Determine the (X, Y) coordinate at the center of the cell enclosing the given text.  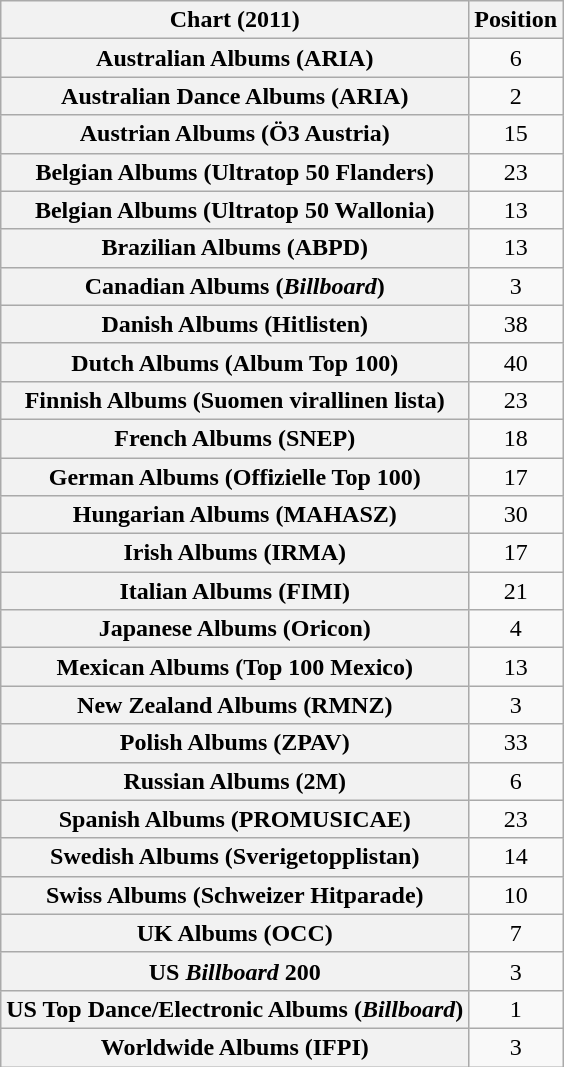
33 (516, 743)
Danish Albums (Hitlisten) (235, 324)
1 (516, 1009)
4 (516, 629)
2 (516, 96)
15 (516, 134)
38 (516, 324)
Position (516, 20)
Worldwide Albums (IFPI) (235, 1047)
Swiss Albums (Schweizer Hitparade) (235, 895)
Finnish Albums (Suomen virallinen lista) (235, 400)
Spanish Albums (PROMUSICAE) (235, 819)
Polish Albums (ZPAV) (235, 743)
Brazilian Albums (ABPD) (235, 248)
US Top Dance/Electronic Albums (Billboard) (235, 1009)
New Zealand Albums (RMNZ) (235, 705)
14 (516, 857)
Belgian Albums (Ultratop 50 Flanders) (235, 172)
UK Albums (OCC) (235, 933)
Italian Albums (FIMI) (235, 591)
30 (516, 515)
Chart (2011) (235, 20)
US Billboard 200 (235, 971)
French Albums (SNEP) (235, 438)
Dutch Albums (Album Top 100) (235, 362)
Australian Dance Albums (ARIA) (235, 96)
Hungarian Albums (MAHASZ) (235, 515)
Austrian Albums (Ö3 Austria) (235, 134)
Russian Albums (2M) (235, 781)
7 (516, 933)
German Albums (Offizielle Top 100) (235, 477)
Mexican Albums (Top 100 Mexico) (235, 667)
Swedish Albums (Sverigetopplistan) (235, 857)
21 (516, 591)
Irish Albums (IRMA) (235, 553)
10 (516, 895)
18 (516, 438)
Australian Albums (ARIA) (235, 58)
Japanese Albums (Oricon) (235, 629)
Belgian Albums (Ultratop 50 Wallonia) (235, 210)
40 (516, 362)
Canadian Albums (Billboard) (235, 286)
